Locate the cell with the specified text and output its (X, Y) center coordinate. 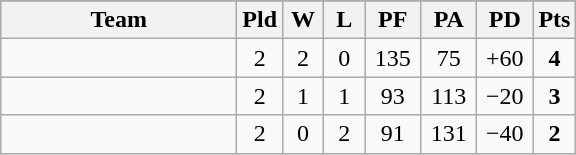
+60 (505, 58)
L (344, 20)
113 (449, 96)
Pld (260, 20)
Pts (554, 20)
75 (449, 58)
W (304, 20)
91 (393, 134)
135 (393, 58)
131 (449, 134)
PA (449, 20)
4 (554, 58)
−40 (505, 134)
−20 (505, 96)
93 (393, 96)
Team (119, 20)
PD (505, 20)
PF (393, 20)
3 (554, 96)
